Determine the (x, y) coordinate at the center of the cell enclosing the given text.  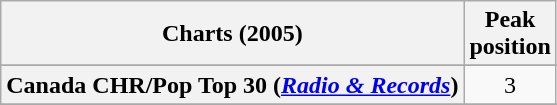
Canada CHR/Pop Top 30 (Radio & Records) (232, 85)
3 (510, 85)
Peakposition (510, 34)
Charts (2005) (232, 34)
